Capture the cell that displays the provided text and extract its (X, Y) central coordinate. 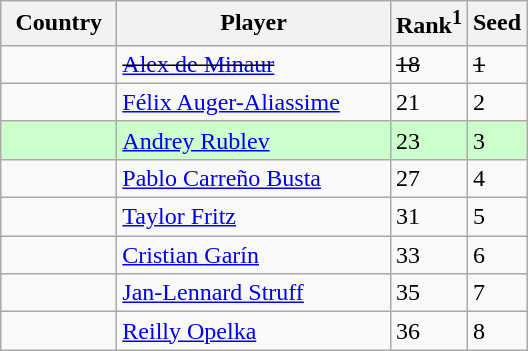
23 (428, 140)
Rank1 (428, 24)
4 (496, 178)
1 (496, 64)
Alex de Minaur (254, 64)
31 (428, 217)
Andrey Rublev (254, 140)
Country (59, 24)
18 (428, 64)
6 (496, 255)
8 (496, 331)
36 (428, 331)
Reilly Opelka (254, 331)
Seed (496, 24)
Player (254, 24)
Jan-Lennard Struff (254, 293)
5 (496, 217)
21 (428, 102)
27 (428, 178)
2 (496, 102)
33 (428, 255)
7 (496, 293)
Taylor Fritz (254, 217)
35 (428, 293)
3 (496, 140)
Pablo Carreño Busta (254, 178)
Cristian Garín (254, 255)
Félix Auger-Aliassime (254, 102)
